Return the [x, y] coordinate for the center point of the cell that contains the specified text.  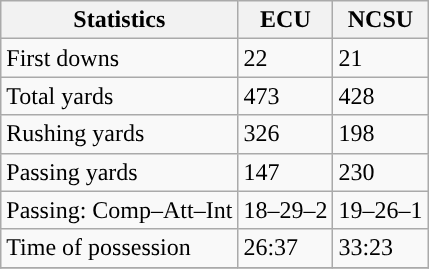
NCSU [380, 20]
Statistics [120, 20]
33:23 [380, 248]
Passing yards [120, 172]
ECU [286, 20]
428 [380, 96]
Rushing yards [120, 134]
Passing: Comp–Att–Int [120, 210]
First downs [120, 58]
18–29–2 [286, 210]
21 [380, 58]
22 [286, 58]
19–26–1 [380, 210]
Time of possession [120, 248]
198 [380, 134]
Total yards [120, 96]
26:37 [286, 248]
326 [286, 134]
473 [286, 96]
147 [286, 172]
230 [380, 172]
